Return (x, y) of the center of cell containing provided text 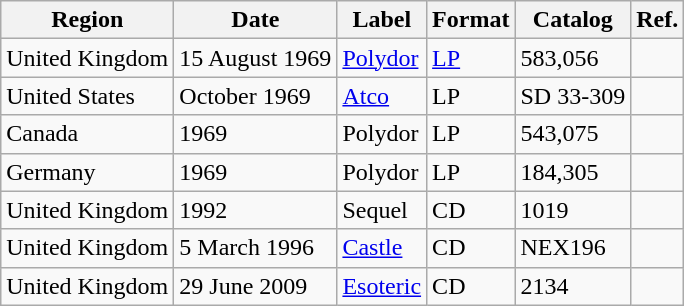
October 1969 (256, 96)
5 March 1996 (256, 248)
1992 (256, 210)
Ref. (658, 20)
Castle (382, 248)
SD 33-309 (573, 96)
Catalog (573, 20)
184,305 (573, 172)
29 June 2009 (256, 286)
2134 (573, 286)
543,075 (573, 134)
Germany (88, 172)
Date (256, 20)
Label (382, 20)
1019 (573, 210)
Region (88, 20)
Atco (382, 96)
NEX196 (573, 248)
15 August 1969 (256, 58)
Format (471, 20)
Sequel (382, 210)
Esoteric (382, 286)
United States (88, 96)
Canada (88, 134)
583,056 (573, 58)
